For the text-containing cell, return its midpoint in (x, y) coordinate format. 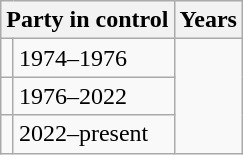
Years (208, 20)
1974–1976 (94, 58)
1976–2022 (94, 96)
2022–present (94, 134)
Party in control (88, 20)
